Extract the (x, y) coordinate from the center of the cell holding the provided text.  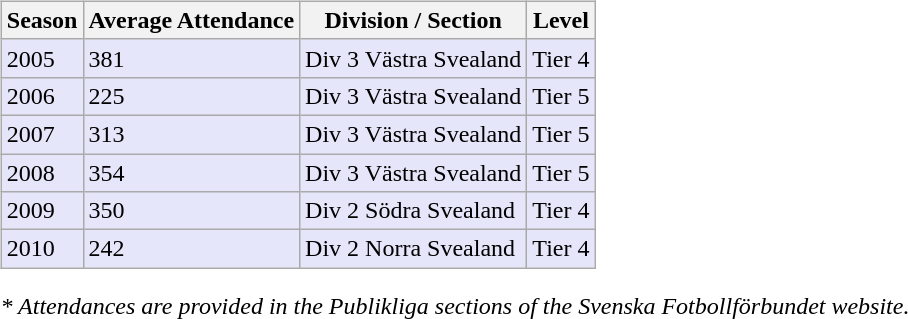
313 (192, 134)
354 (192, 173)
2006 (42, 96)
242 (192, 249)
2009 (42, 211)
Level (561, 20)
350 (192, 211)
225 (192, 96)
381 (192, 58)
2010 (42, 249)
2008 (42, 173)
Average Attendance (192, 20)
Season (42, 20)
2007 (42, 134)
Div 2 Norra Svealand (414, 249)
2005 (42, 58)
Div 2 Södra Svealand (414, 211)
Division / Section (414, 20)
